Return (x, y) of the center of cell containing provided text 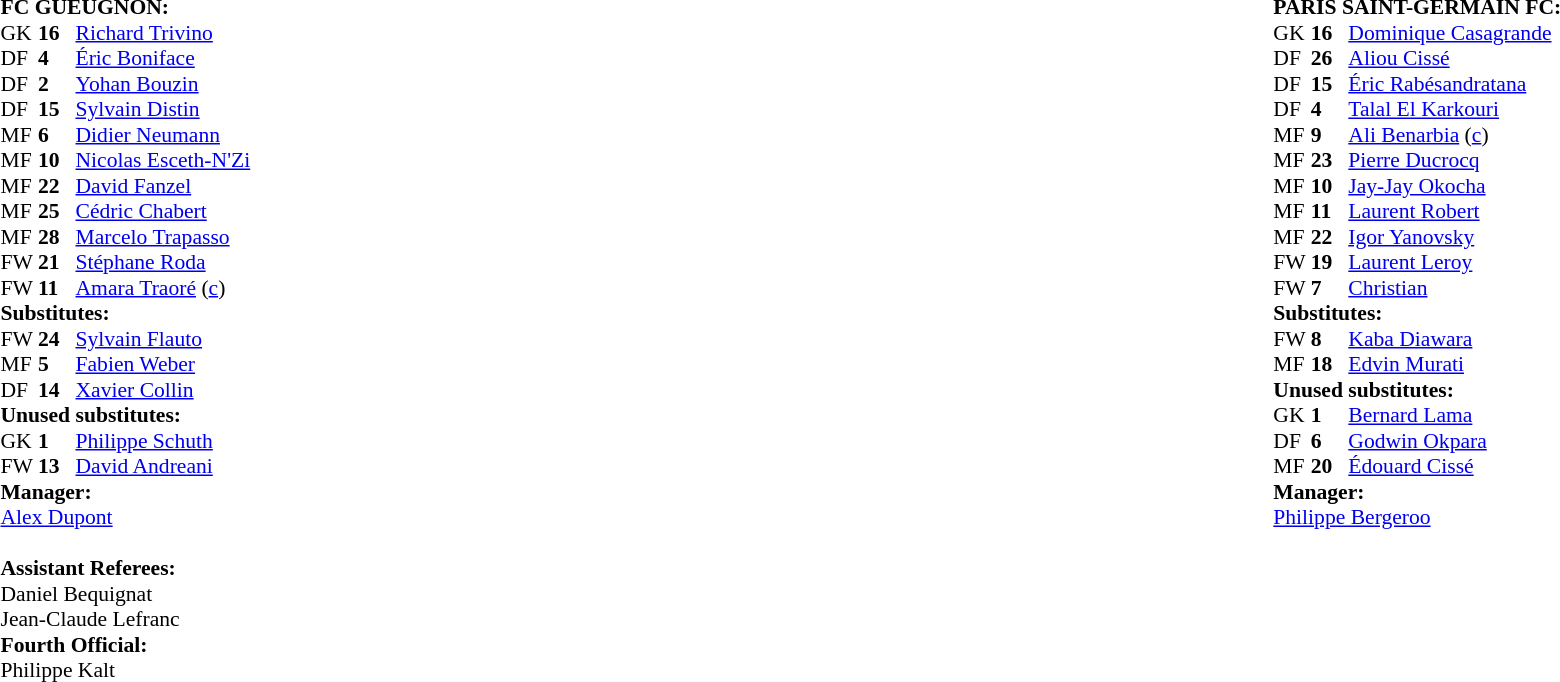
2 (57, 84)
14 (57, 390)
David Andreani (164, 467)
Cédric Chabert (164, 211)
Manager: (125, 492)
18 (1330, 365)
20 (1330, 467)
Marcelo Trapasso (164, 237)
8 (1330, 339)
Sylvain Distin (164, 109)
9 (1330, 135)
Alex DupontAssistant Referees: Daniel Bequignat Jean-Claude Lefranc Fourth Official: Philippe Kalt (125, 593)
24 (57, 339)
23 (1330, 161)
Unused substitutes: (125, 415)
Stéphane Roda (164, 263)
Éric Boniface (164, 59)
7 (1330, 288)
13 (57, 467)
21 (57, 263)
Richard Trivino (164, 33)
Xavier Collin (164, 390)
Didier Neumann (164, 135)
28 (57, 237)
Substitutes: (125, 313)
Nicolas Esceth-N'Zi (164, 161)
Philippe Schuth (164, 441)
19 (1330, 263)
5 (57, 365)
David Fanzel (164, 186)
Amara Traoré (c) (164, 288)
Yohan Bouzin (164, 84)
25 (57, 211)
Sylvain Flauto (164, 339)
26 (1330, 59)
Fabien Weber (164, 365)
